Scan for the cell matching the given text and deliver its [X, Y] coordinate at center. 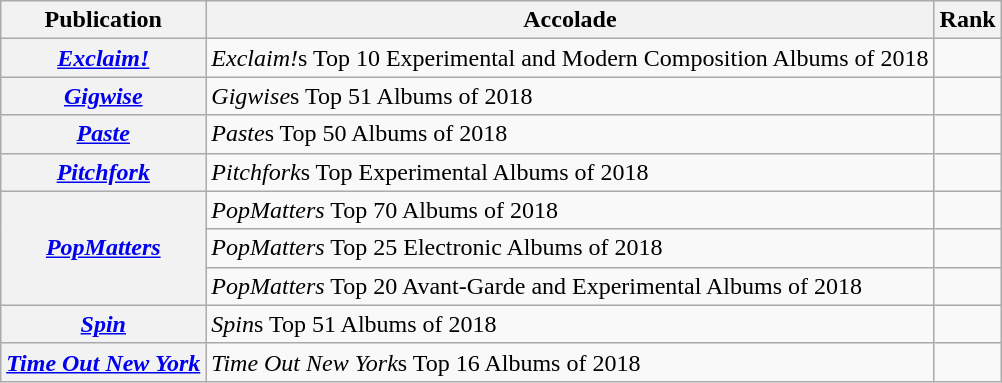
Paste [104, 134]
Pitchfork [104, 172]
Rank [968, 20]
Pitchforks Top Experimental Albums of 2018 [570, 172]
PopMatters Top 25 Electronic Albums of 2018 [570, 248]
Spins Top 51 Albums of 2018 [570, 324]
Exclaim!s Top 10 Experimental and Modern Composition Albums of 2018 [570, 58]
Time Out New Yorks Top 16 Albums of 2018 [570, 362]
Gigwise [104, 96]
PopMatters Top 70 Albums of 2018 [570, 210]
Time Out New York [104, 362]
Spin [104, 324]
Pastes Top 50 Albums of 2018 [570, 134]
Publication [104, 20]
Accolade [570, 20]
PopMatters Top 20 Avant-Garde and Experimental Albums of 2018 [570, 286]
Exclaim! [104, 58]
Gigwises Top 51 Albums of 2018 [570, 96]
PopMatters [104, 248]
